Provide the (x, y) coordinate of the cell's center where the given text is located.  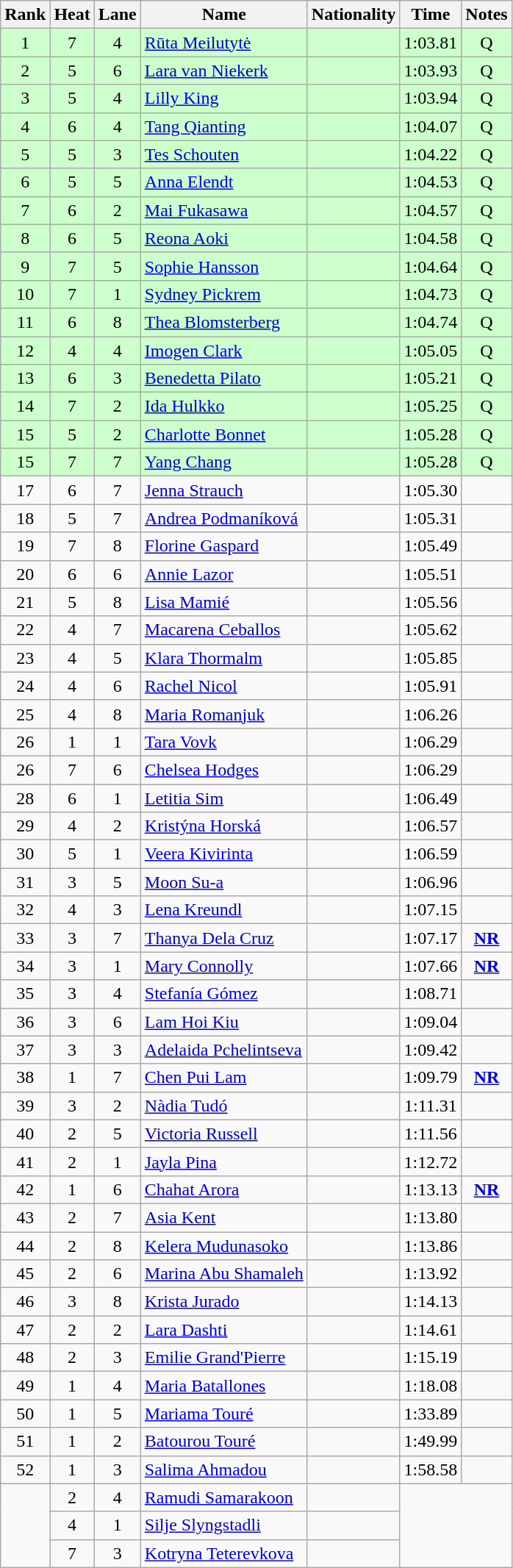
1:06.49 (431, 798)
Letitia Sim (223, 798)
1:49.99 (431, 1442)
Chahat Arora (223, 1189)
Lisa Mamié (223, 602)
1:04.57 (431, 210)
Lilly King (223, 99)
Lena Kreundl (223, 910)
Ramudi Samarakoon (223, 1497)
Nàdia Tudó (223, 1106)
52 (25, 1469)
24 (25, 686)
46 (25, 1302)
22 (25, 630)
Lara Dashti (223, 1330)
41 (25, 1161)
Emilie Grand'Pierre (223, 1358)
Yang Chang (223, 462)
1:58.58 (431, 1469)
1:12.72 (431, 1161)
1:09.04 (431, 1022)
1:13.13 (431, 1189)
1:03.81 (431, 43)
49 (25, 1386)
Mariama Touré (223, 1414)
Name (223, 15)
29 (25, 826)
Tang Qianting (223, 126)
Lam Hoi Kiu (223, 1022)
Reona Aoki (223, 238)
Mary Connolly (223, 966)
Maria Batallones (223, 1386)
Andrea Podmaníková (223, 518)
1:07.15 (431, 910)
36 (25, 1022)
1:04.74 (431, 322)
1:04.73 (431, 294)
Kotryna Teterevkova (223, 1553)
1:05.30 (431, 490)
30 (25, 854)
Klara Thormalm (223, 658)
1:11.31 (431, 1106)
Ida Hulkko (223, 407)
Kristýna Horská (223, 826)
1:04.58 (431, 238)
Macarena Ceballos (223, 630)
Annie Lazor (223, 574)
Nationality (354, 15)
Rachel Nicol (223, 686)
Thanya Dela Cruz (223, 938)
13 (25, 379)
45 (25, 1274)
9 (25, 266)
42 (25, 1189)
1:06.26 (431, 714)
1:04.64 (431, 266)
19 (25, 546)
17 (25, 490)
Heat (72, 15)
Krista Jurado (223, 1302)
35 (25, 994)
1:09.79 (431, 1078)
28 (25, 798)
40 (25, 1134)
1:11.56 (431, 1134)
Charlotte Bonnet (223, 434)
1:05.49 (431, 546)
51 (25, 1442)
50 (25, 1414)
48 (25, 1358)
Tara Vovk (223, 742)
Moon Su-a (223, 882)
1:03.93 (431, 71)
18 (25, 518)
47 (25, 1330)
11 (25, 322)
Mai Fukasawa (223, 210)
Tes Schouten (223, 154)
Batourou Touré (223, 1442)
1:06.57 (431, 826)
Maria Romanjuk (223, 714)
1:13.92 (431, 1274)
37 (25, 1050)
43 (25, 1217)
20 (25, 574)
Benedetta Pilato (223, 379)
Marina Abu Shamaleh (223, 1274)
Veera Kivirinta (223, 854)
1:05.25 (431, 407)
Imogen Clark (223, 351)
33 (25, 938)
1:13.86 (431, 1246)
1:04.22 (431, 154)
Rank (25, 15)
Adelaida Pchelintseva (223, 1050)
1:07.66 (431, 966)
Victoria Russell (223, 1134)
1:07.17 (431, 938)
1:14.13 (431, 1302)
Rūta Meilutytė (223, 43)
Kelera Mudunasoko (223, 1246)
32 (25, 910)
38 (25, 1078)
1:06.96 (431, 882)
1:18.08 (431, 1386)
1:08.71 (431, 994)
21 (25, 602)
Stefanía Gómez (223, 994)
Lane (118, 15)
Sydney Pickrem (223, 294)
Jayla Pina (223, 1161)
10 (25, 294)
1:04.53 (431, 182)
14 (25, 407)
39 (25, 1106)
1:04.07 (431, 126)
Notes (487, 15)
34 (25, 966)
Chen Pui Lam (223, 1078)
1:05.31 (431, 518)
1:05.21 (431, 379)
1:05.91 (431, 686)
Jenna Strauch (223, 490)
Time (431, 15)
1:05.56 (431, 602)
1:09.42 (431, 1050)
Florine Gaspard (223, 546)
1:05.05 (431, 351)
Anna Elendt (223, 182)
1:05.51 (431, 574)
44 (25, 1246)
1:15.19 (431, 1358)
Thea Blomsterberg (223, 322)
Salima Ahmadou (223, 1469)
Asia Kent (223, 1217)
1:06.59 (431, 854)
1:33.89 (431, 1414)
Sophie Hansson (223, 266)
1:03.94 (431, 99)
23 (25, 658)
1:14.61 (431, 1330)
Chelsea Hodges (223, 770)
1:05.62 (431, 630)
1:13.80 (431, 1217)
12 (25, 351)
1:05.85 (431, 658)
Lara van Niekerk (223, 71)
Silje Slyngstadli (223, 1525)
25 (25, 714)
31 (25, 882)
